Determine the (x, y) coordinate at the center of the cell enclosing the given text.  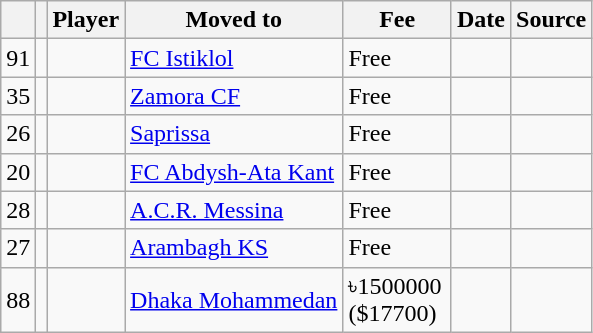
Source (552, 20)
91 (18, 58)
৳1500000 ($17700) (398, 300)
27 (18, 248)
20 (18, 172)
35 (18, 96)
26 (18, 134)
A.C.R. Messina (234, 210)
Saprissa (234, 134)
FC Istiklol (234, 58)
Fee (398, 20)
Dhaka Mohammedan (234, 300)
28 (18, 210)
FC Abdysh-Ata Kant (234, 172)
Zamora CF (234, 96)
88 (18, 300)
Date (480, 20)
Moved to (234, 20)
Player (86, 20)
Arambagh KS (234, 248)
